Capture the cell that displays the provided text and extract its (X, Y) central coordinate. 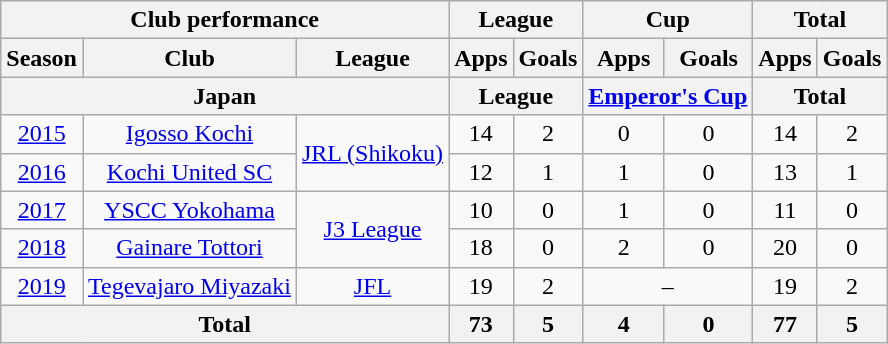
Japan (225, 96)
2016 (42, 172)
Club performance (225, 20)
Cup (668, 20)
YSCC Yokohama (189, 210)
Club (189, 58)
– (668, 286)
JFL (372, 286)
11 (785, 210)
2019 (42, 286)
20 (785, 248)
13 (785, 172)
77 (785, 324)
J3 League (372, 229)
18 (481, 248)
2015 (42, 134)
2017 (42, 210)
73 (481, 324)
4 (624, 324)
Gainare Tottori (189, 248)
JRL (Shikoku) (372, 153)
Igosso Kochi (189, 134)
12 (481, 172)
Kochi United SC (189, 172)
10 (481, 210)
Emperor's Cup (668, 96)
2018 (42, 248)
Tegevajaro Miyazaki (189, 286)
Season (42, 58)
